Extract the [X, Y] coordinate from the center of the cell holding the provided text.  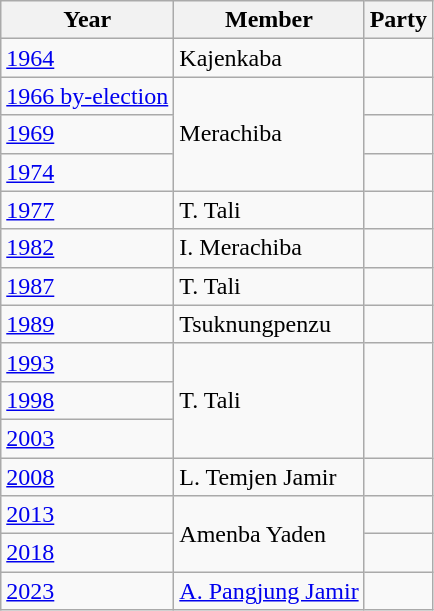
I. Merachiba [269, 248]
1969 [88, 134]
1966 by-election [88, 96]
1993 [88, 362]
Member [269, 20]
Kajenkaba [269, 58]
1977 [88, 210]
L. Temjen Jamir [269, 477]
2023 [88, 591]
2018 [88, 553]
A. Pangjung Jamir [269, 591]
1982 [88, 248]
1987 [88, 286]
1974 [88, 172]
1989 [88, 324]
Tsuknungpenzu [269, 324]
Amenba Yaden [269, 534]
1964 [88, 58]
Merachiba [269, 134]
Year [88, 20]
2013 [88, 515]
2008 [88, 477]
2003 [88, 438]
1998 [88, 400]
Party [398, 20]
